Provide the (X, Y) coordinate of the cell's center where the given text is located.  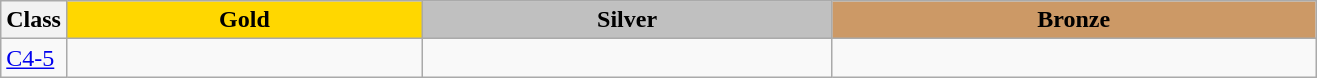
Class (34, 20)
Silver (626, 20)
C4-5 (34, 58)
Gold (244, 20)
Bronze (1074, 20)
